Identify which cell holds the provided text, then report its [X, Y] central coordinate. 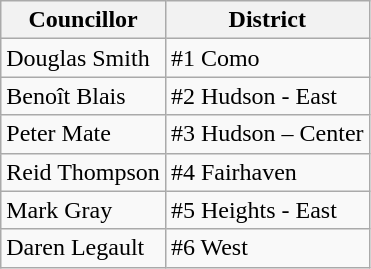
#6 West [267, 248]
#4 Fairhaven [267, 172]
#2 Hudson - East [267, 96]
#1 Como [267, 58]
Douglas Smith [84, 58]
#5 Heights - East [267, 210]
Peter Mate [84, 134]
#3 Hudson – Center [267, 134]
District [267, 20]
Reid Thompson [84, 172]
Daren Legault [84, 248]
Benoît Blais [84, 96]
Councillor [84, 20]
Mark Gray [84, 210]
